Capture the cell that displays the provided text and extract its (X, Y) central coordinate. 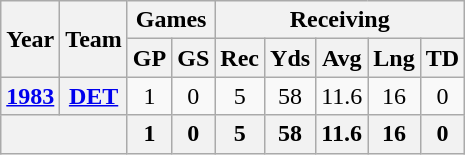
GS (194, 58)
Avg (342, 58)
GP (149, 58)
Games (170, 20)
Year (30, 39)
Lng (394, 58)
Receiving (340, 20)
Yds (290, 58)
Team (94, 39)
DET (94, 96)
Rec (240, 58)
1983 (30, 96)
TD (442, 58)
